Return [X, Y] of the center of cell containing provided text 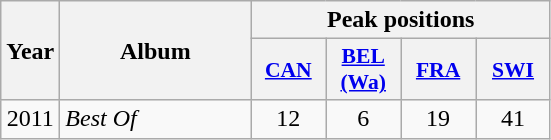
SWI [514, 70]
19 [438, 119]
Peak positions [401, 20]
12 [288, 119]
2011 [30, 119]
41 [514, 119]
6 [364, 119]
FRA [438, 70]
CAN [288, 70]
BEL (Wa) [364, 70]
Album [156, 50]
Best Of [156, 119]
Year [30, 50]
